Pinpoint the cell where the given text exists, returning its (X, Y) midpoint coordinate. 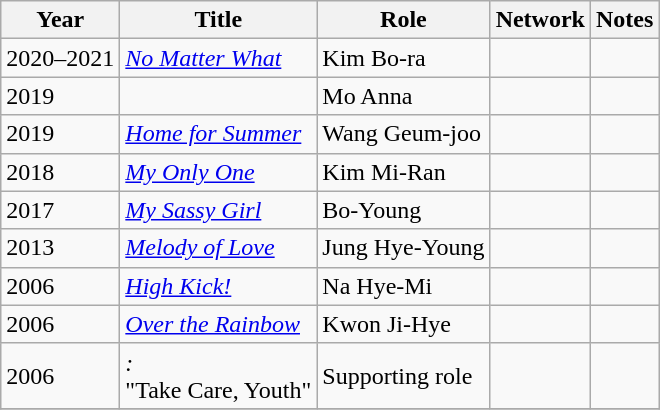
Jung Hye-Young (404, 248)
Year (60, 20)
:"Take Care, Youth" (218, 376)
Mo Anna (404, 96)
Role (404, 20)
Na Hye-Mi (404, 286)
2017 (60, 210)
Notes (624, 20)
High Kick! (218, 286)
No Matter What (218, 58)
Kim Mi-Ran (404, 172)
2013 (60, 248)
My Sassy Girl (218, 210)
Home for Summer (218, 134)
Kim Bo-ra (404, 58)
Kwon Ji-Hye (404, 324)
My Only One (218, 172)
2018 (60, 172)
Title (218, 20)
Wang Geum-joo (404, 134)
Bo-Young (404, 210)
Melody of Love (218, 248)
2020–2021 (60, 58)
Supporting role (404, 376)
Over the Rainbow (218, 324)
Network (540, 20)
